Extract the [X, Y] coordinate from the center of the cell holding the provided text.  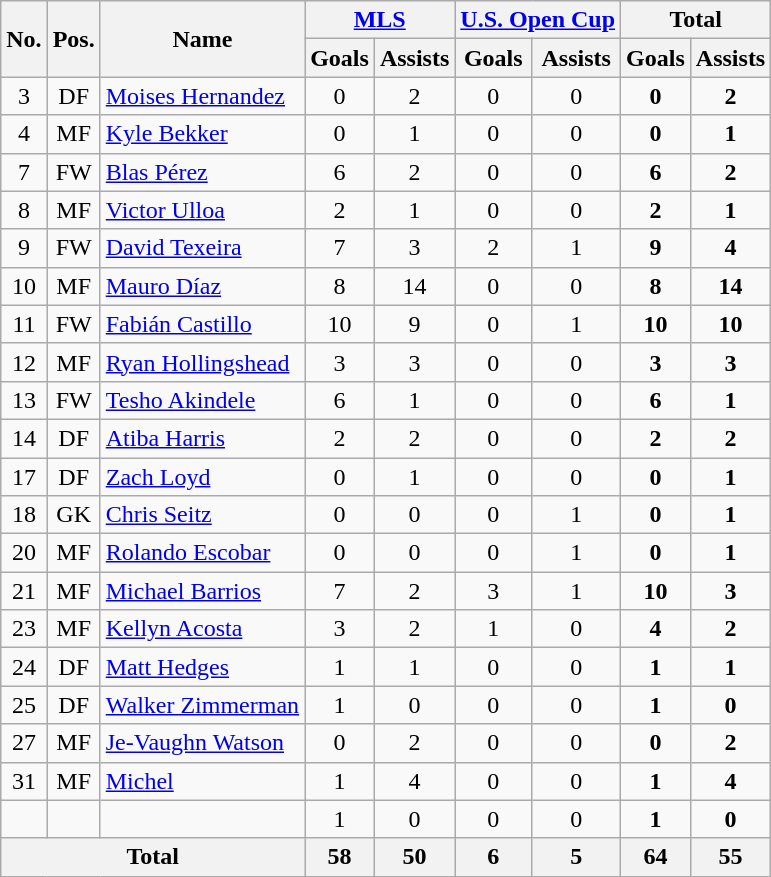
Atiba Harris [202, 438]
Blas Pérez [202, 172]
Chris Seitz [202, 515]
Michel [202, 781]
Name [202, 39]
Rolando Escobar [202, 553]
Ryan Hollingshead [202, 362]
Matt Hedges [202, 667]
50 [414, 857]
Victor Ulloa [202, 210]
Je-Vaughn Watson [202, 743]
Michael Barrios [202, 591]
Moises Hernandez [202, 96]
Fabián Castillo [202, 324]
5 [576, 857]
17 [24, 477]
Pos. [74, 39]
Mauro Díaz [202, 286]
25 [24, 705]
Zach Loyd [202, 477]
21 [24, 591]
64 [656, 857]
GK [74, 515]
31 [24, 781]
58 [340, 857]
MLS [380, 20]
Kyle Bekker [202, 134]
David Texeira [202, 248]
11 [24, 324]
24 [24, 667]
20 [24, 553]
27 [24, 743]
18 [24, 515]
Tesho Akindele [202, 400]
12 [24, 362]
No. [24, 39]
23 [24, 629]
55 [730, 857]
U.S. Open Cup [538, 20]
13 [24, 400]
Kellyn Acosta [202, 629]
Walker Zimmerman [202, 705]
